Extract the [x, y] coordinate from the center of the cell holding the provided text.  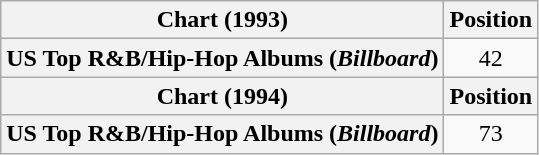
Chart (1993) [222, 20]
73 [491, 134]
42 [491, 58]
Chart (1994) [222, 96]
